Return [x, y] of the center of cell containing provided text 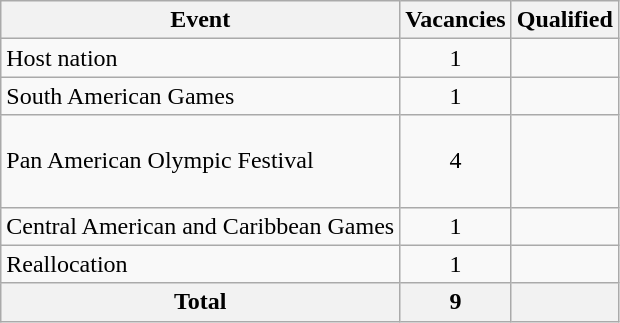
Host nation [200, 58]
Event [200, 20]
9 [456, 302]
Reallocation [200, 264]
Total [200, 302]
South American Games [200, 96]
Qualified [564, 20]
Central American and Caribbean Games [200, 226]
4 [456, 161]
Pan American Olympic Festival [200, 161]
Vacancies [456, 20]
